Search for the cell housing the specified text and yield its [X, Y] center coordinate. 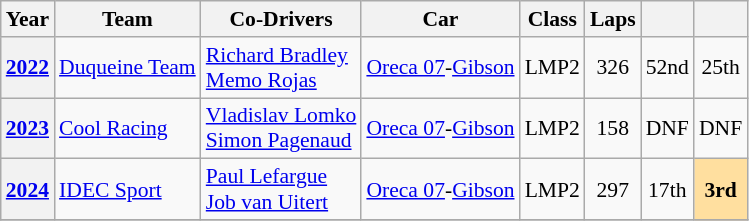
Year [28, 19]
2022 [28, 68]
Class [552, 19]
IDEC Sport [128, 190]
3rd [720, 190]
2024 [28, 190]
17th [668, 190]
Team [128, 19]
Paul Lefargue Job van Uitert [282, 190]
158 [613, 128]
Co-Drivers [282, 19]
Vladislav Lomko Simon Pagenaud [282, 128]
2023 [28, 128]
25th [720, 68]
52nd [668, 68]
Richard Bradley Memo Rojas [282, 68]
297 [613, 190]
Laps [613, 19]
Car [440, 19]
326 [613, 68]
Cool Racing [128, 128]
Duqueine Team [128, 68]
